Scan for the cell matching the given text and deliver its [X, Y] coordinate at center. 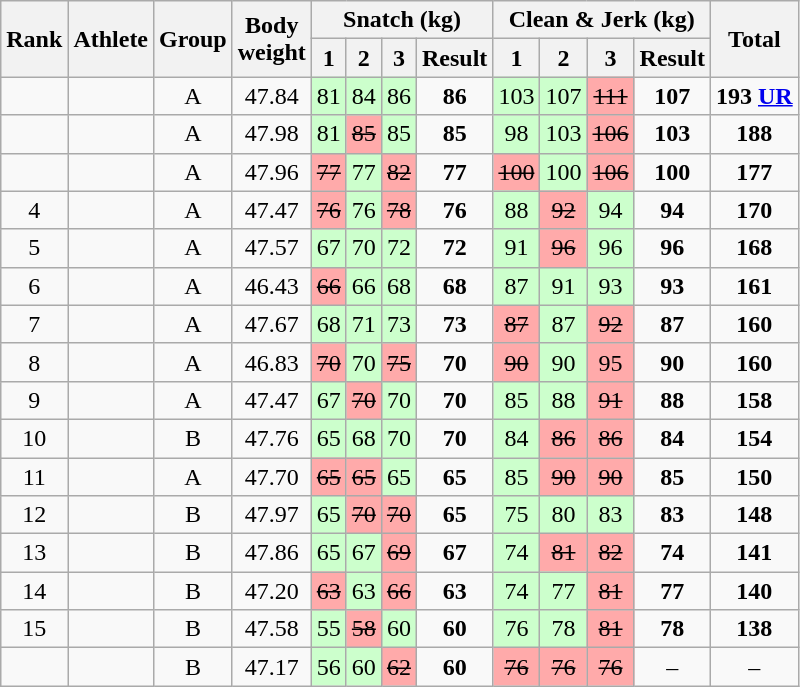
8 [34, 362]
148 [754, 515]
6 [34, 286]
46.83 [272, 362]
47.58 [272, 629]
5 [34, 248]
47.96 [272, 172]
95 [610, 362]
58 [364, 629]
140 [754, 591]
111 [610, 96]
47.76 [272, 438]
158 [754, 400]
98 [516, 134]
188 [754, 134]
9 [34, 400]
193 UR [754, 96]
47.97 [272, 515]
Group [194, 39]
150 [754, 477]
10 [34, 438]
69 [398, 553]
Clean & Jerk (kg) [602, 20]
80 [564, 515]
161 [754, 286]
56 [328, 667]
46.43 [272, 286]
47.20 [272, 591]
Rank [34, 39]
13 [34, 553]
177 [754, 172]
168 [754, 248]
47.67 [272, 324]
15 [34, 629]
47.84 [272, 96]
Snatch (kg) [402, 20]
71 [364, 324]
47.86 [272, 553]
55 [328, 629]
154 [754, 438]
14 [34, 591]
Total [754, 39]
Bodyweight [272, 39]
11 [34, 477]
12 [34, 515]
47.70 [272, 477]
47.98 [272, 134]
Athlete [111, 39]
4 [34, 210]
141 [754, 553]
62 [398, 667]
47.17 [272, 667]
138 [754, 629]
170 [754, 210]
47.57 [272, 248]
7 [34, 324]
